For the text-containing cell, return its midpoint in [x, y] coordinate format. 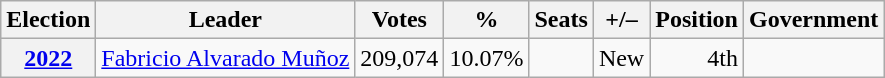
209,074 [400, 58]
Seats [561, 20]
Fabricio Alvarado Muñoz [226, 58]
Leader [226, 20]
+/– [621, 20]
% [486, 20]
10.07% [486, 58]
2022 [48, 58]
4th [697, 58]
Position [697, 20]
Government [813, 20]
Votes [400, 20]
Election [48, 20]
New [621, 58]
